Identify which cell holds the provided text, then report its (X, Y) central coordinate. 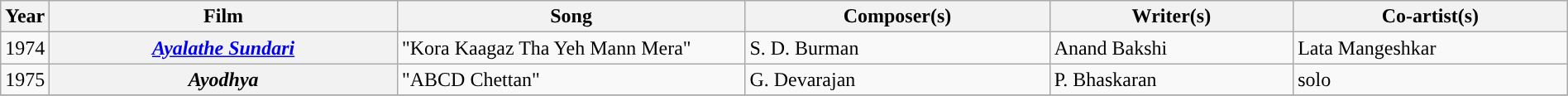
Co-artist(s) (1431, 17)
Song (571, 17)
solo (1431, 79)
Year (25, 17)
Composer(s) (897, 17)
"Kora Kaagaz Tha Yeh Mann Mera" (571, 48)
G. Devarajan (897, 79)
Ayalathe Sundari (223, 48)
1974 (25, 48)
1975 (25, 79)
Lata Mangeshkar (1431, 48)
Anand Bakshi (1171, 48)
S. D. Burman (897, 48)
Ayodhya (223, 79)
P. Bhaskaran (1171, 79)
Film (223, 17)
"ABCD Chettan" (571, 79)
Writer(s) (1171, 17)
